Scan for the cell matching the given text and deliver its (X, Y) coordinate at center. 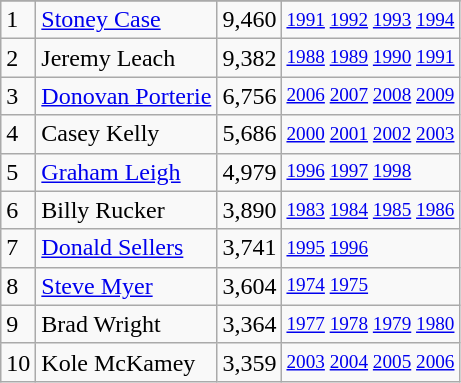
Stoney Case (126, 20)
Steve Myer (126, 286)
Kole McKamey (126, 362)
9,460 (250, 20)
3,741 (250, 248)
Brad Wright (126, 324)
3,359 (250, 362)
2003 2004 2005 2006 (370, 362)
3,604 (250, 286)
1977 1978 1979 1980 (370, 324)
1996 1997 1998 (370, 172)
1995 1996 (370, 248)
2000 2001 2002 2003 (370, 134)
1991 1992 1993 1994 (370, 20)
Donovan Porterie (126, 96)
Billy Rucker (126, 210)
3,364 (250, 324)
9,382 (250, 58)
1988 1989 1990 1991 (370, 58)
3 (18, 96)
1983 1984 1985 1986 (370, 210)
5,686 (250, 134)
9 (18, 324)
Jeremy Leach (126, 58)
4,979 (250, 172)
2006 2007 2008 2009 (370, 96)
6 (18, 210)
3,890 (250, 210)
1974 1975 (370, 286)
5 (18, 172)
Casey Kelly (126, 134)
Donald Sellers (126, 248)
8 (18, 286)
2 (18, 58)
1 (18, 20)
6,756 (250, 96)
7 (18, 248)
Graham Leigh (126, 172)
4 (18, 134)
10 (18, 362)
